Search for the cell housing the specified text and yield its [X, Y] center coordinate. 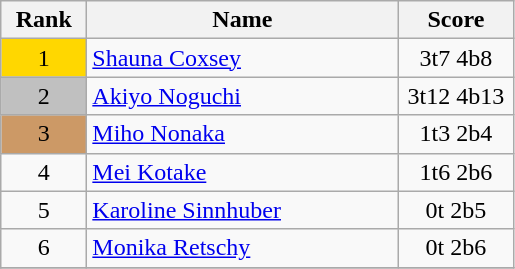
2 [44, 96]
0t 2b5 [456, 210]
Score [456, 20]
Akiyo Noguchi [242, 96]
Rank [44, 20]
Shauna Coxsey [242, 58]
Miho Nonaka [242, 134]
5 [44, 210]
Monika Retschy [242, 248]
3t7 4b8 [456, 58]
3t12 4b13 [456, 96]
0t 2b6 [456, 248]
Karoline Sinnhuber [242, 210]
6 [44, 248]
3 [44, 134]
1t3 2b4 [456, 134]
Mei Kotake [242, 172]
1 [44, 58]
4 [44, 172]
1t6 2b6 [456, 172]
Name [242, 20]
